Extract the (X, Y) coordinate from the center of the cell holding the provided text.  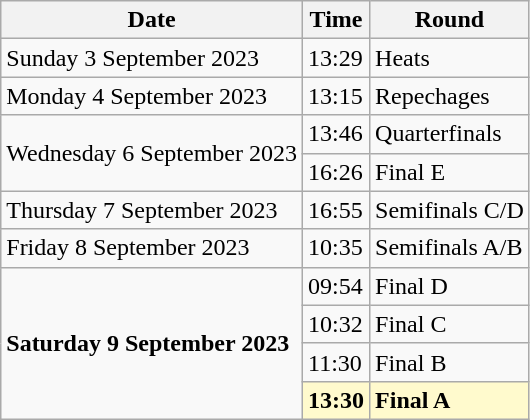
10:32 (336, 324)
13:15 (336, 96)
Monday 4 September 2023 (152, 96)
11:30 (336, 362)
Sunday 3 September 2023 (152, 58)
Final C (450, 324)
16:55 (336, 210)
16:26 (336, 172)
10:35 (336, 248)
Wednesday 6 September 2023 (152, 153)
Date (152, 20)
Friday 8 September 2023 (152, 248)
Final B (450, 362)
Heats (450, 58)
Final A (450, 400)
Final D (450, 286)
Semifinals C/D (450, 210)
Semifinals A/B (450, 248)
Final E (450, 172)
Round (450, 20)
Repechages (450, 96)
13:29 (336, 58)
Saturday 9 September 2023 (152, 343)
09:54 (336, 286)
Time (336, 20)
13:30 (336, 400)
13:46 (336, 134)
Thursday 7 September 2023 (152, 210)
Quarterfinals (450, 134)
